Locate the cell with the specified text and output its (X, Y) center coordinate. 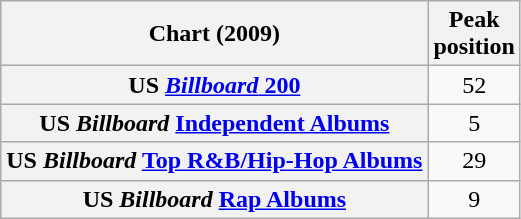
US Billboard Rap Albums (214, 199)
5 (474, 123)
52 (474, 85)
29 (474, 161)
US Billboard Top R&B/Hip-Hop Albums (214, 161)
Chart (2009) (214, 34)
US Billboard Independent Albums (214, 123)
9 (474, 199)
US Billboard 200 (214, 85)
Peakposition (474, 34)
